Output the [X, Y] coordinate of the center of the cell containing the given text.  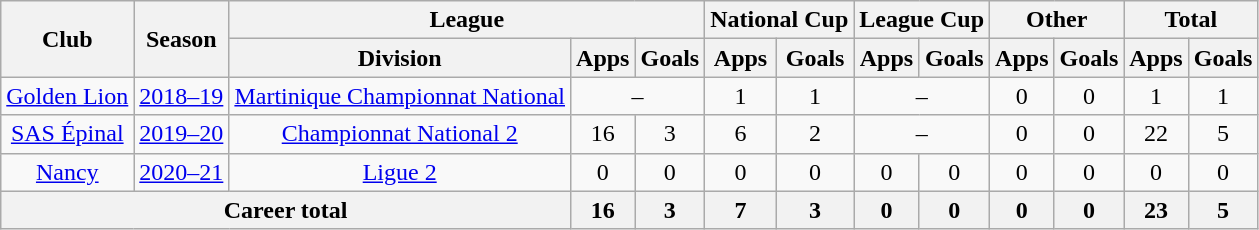
Total [1191, 20]
2020–21 [182, 172]
Season [182, 39]
7 [741, 210]
2019–20 [182, 134]
22 [1156, 134]
2 [815, 134]
Martinique Championnat National [400, 96]
2018–19 [182, 96]
23 [1156, 210]
Championnat National 2 [400, 134]
Career total [286, 210]
National Cup [780, 20]
Nancy [68, 172]
Other [1057, 20]
Club [68, 39]
Division [400, 58]
6 [741, 134]
SAS Épinal [68, 134]
Golden Lion [68, 96]
League [467, 20]
Ligue 2 [400, 172]
League Cup [922, 20]
